Provide the (X, Y) coordinate of the cell's center where the given text is located.  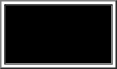
MI 2456 Rimorchio (58, 34)
